Extract the [X, Y] coordinate from the center of the cell holding the provided text.  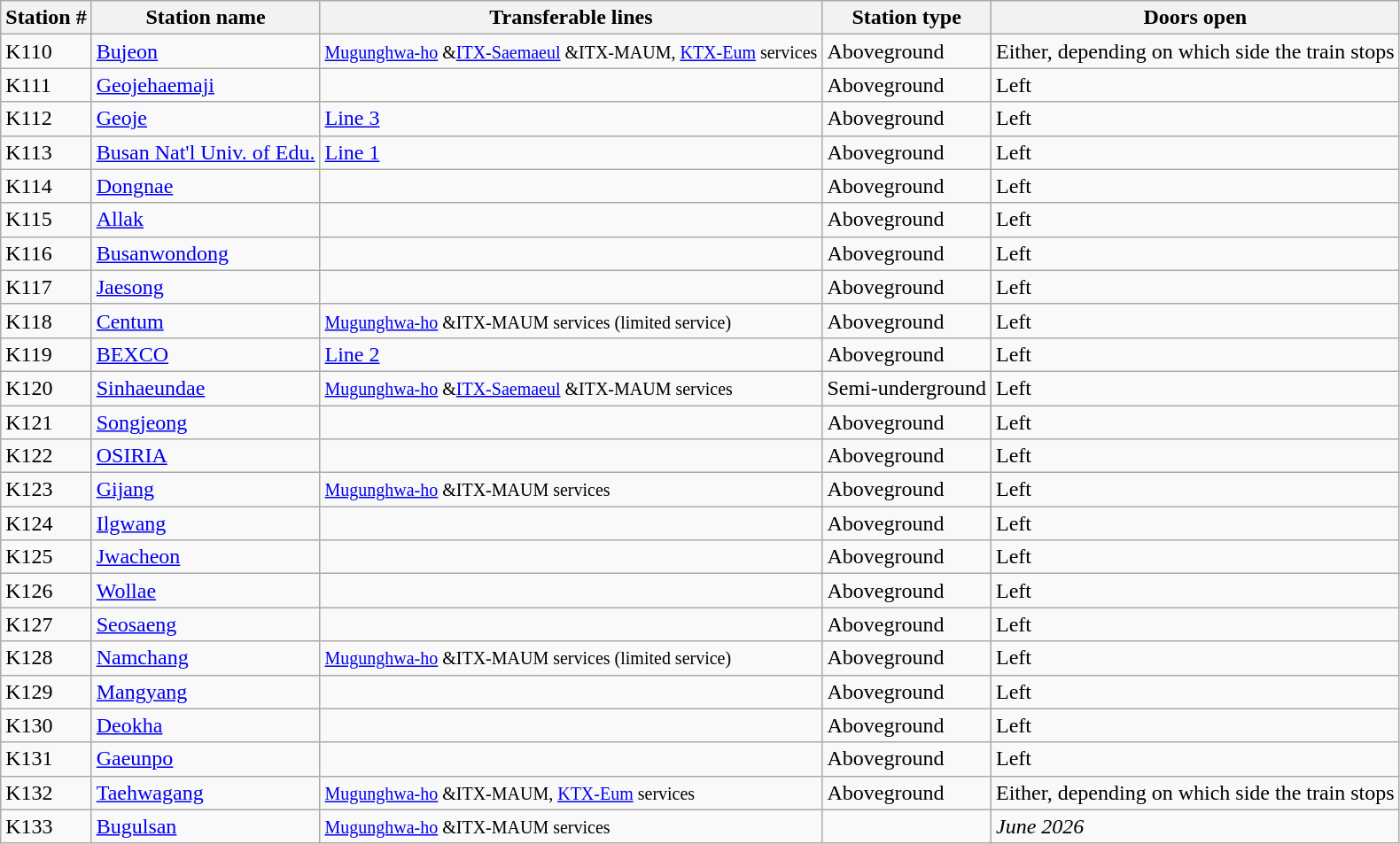
K128 [46, 658]
Taehwagang [206, 793]
K121 [46, 422]
Songjeong [206, 422]
Gaeunpo [206, 759]
K123 [46, 490]
Mangyang [206, 692]
K118 [46, 321]
Dongnae [206, 186]
Station type [907, 18]
K113 [46, 152]
Geoje [206, 119]
Jaesong [206, 287]
Transferable lines [571, 18]
K122 [46, 456]
K111 [46, 85]
Jwacheon [206, 557]
Allak [206, 220]
Station # [46, 18]
Seosaeng [206, 624]
Busan Nat'l Univ. of Edu. [206, 152]
Mugunghwa-ho &ITX-Saemaeul &ITX-MAUM, KTX-Eum services [571, 51]
Ilgwang [206, 523]
Gijang [206, 490]
Wollae [206, 591]
Busanwondong [206, 253]
Namchang [206, 658]
K110 [46, 51]
Bujeon [206, 51]
K127 [46, 624]
K130 [46, 725]
K126 [46, 591]
Deokha [206, 725]
Centum [206, 321]
K114 [46, 186]
OSIRIA [206, 456]
K115 [46, 220]
Geojehaemaji [206, 85]
Line 2 [571, 354]
K120 [46, 388]
K112 [46, 119]
Bugulsan [206, 826]
K133 [46, 826]
Station name [206, 18]
Sinhaeundae [206, 388]
June 2026 [1194, 826]
K116 [46, 253]
Doors open [1194, 18]
K132 [46, 793]
K119 [46, 354]
K125 [46, 557]
K117 [46, 287]
Line 3 [571, 119]
Mugunghwa-ho &ITX-MAUM, KTX-Eum services [571, 793]
K131 [46, 759]
BEXCO [206, 354]
Line 1 [571, 152]
K129 [46, 692]
Semi-underground [907, 388]
Mugunghwa-ho &ITX-Saemaeul &ITX-MAUM services [571, 388]
K124 [46, 523]
